Capture the cell that displays the provided text and extract its (X, Y) central coordinate. 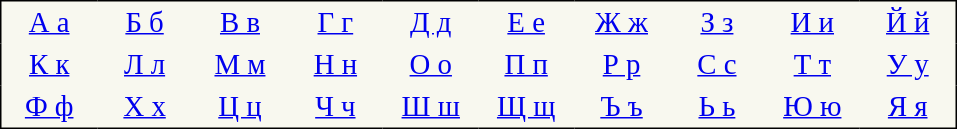
Щ щ (526, 108)
Г г (336, 22)
Ь ь (716, 108)
У у (908, 65)
Н н (336, 65)
Ф ф (49, 108)
М м (240, 65)
Б б (144, 22)
П п (526, 65)
К к (49, 65)
Я я (908, 108)
Ъ ъ (622, 108)
Ш ш (430, 108)
С с (716, 65)
Д д (430, 22)
Е е (526, 22)
И и (812, 22)
Л л (144, 65)
А а (49, 22)
Ю ю (812, 108)
Х х (144, 108)
Й й (908, 22)
Р р (622, 65)
О о (430, 65)
Ц ц (240, 108)
З з (716, 22)
Ч ч (336, 108)
Т т (812, 65)
Ж ж (622, 22)
В в (240, 22)
